For the text-containing cell, return its midpoint in (X, Y) coordinate format. 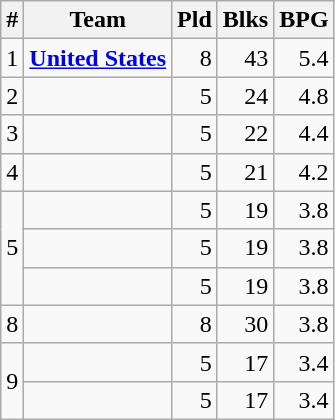
21 (245, 172)
5.4 (304, 58)
Team (98, 20)
4 (12, 172)
1 (12, 58)
2 (12, 96)
30 (245, 324)
Pld (195, 20)
24 (245, 96)
United States (98, 58)
22 (245, 134)
4.2 (304, 172)
4.8 (304, 96)
43 (245, 58)
9 (12, 381)
# (12, 20)
3 (12, 134)
BPG (304, 20)
Blks (245, 20)
4.4 (304, 134)
